From the cell containing the given text, extract its center point as (x, y) coordinate. 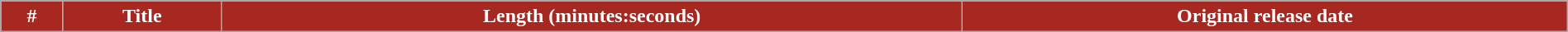
Length (minutes:seconds) (592, 16)
# (31, 16)
Title (142, 16)
Original release date (1265, 16)
